Detect which cell encompasses the target text, then output its [X, Y] center coordinate. 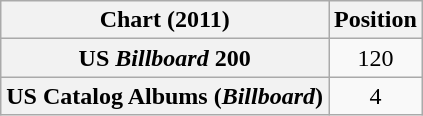
US Billboard 200 [165, 58]
120 [376, 58]
Chart (2011) [165, 20]
Position [376, 20]
US Catalog Albums (Billboard) [165, 96]
4 [376, 96]
